Return the [X, Y] coordinate for the center point of the cell that contains the specified text.  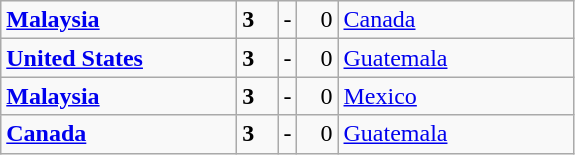
Mexico [456, 96]
United States [119, 58]
